Find where the given text appears and provide that cell's center as [x, y] coordinate. 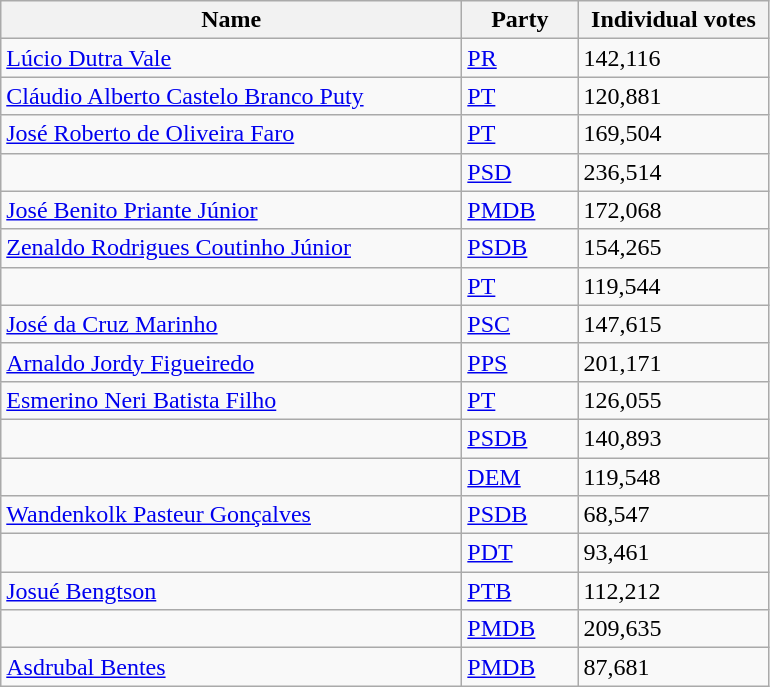
Wandenkolk Pasteur Gonçalves [232, 515]
236,514 [674, 172]
PSC [520, 324]
147,615 [674, 324]
Cláudio Alberto Castelo Branco Puty [232, 96]
209,635 [674, 629]
140,893 [674, 438]
Party [520, 20]
PPS [520, 362]
Asdrubal Bentes [232, 667]
José Benito Priante Júnior [232, 210]
PR [520, 58]
68,547 [674, 515]
142,116 [674, 58]
José da Cruz Marinho [232, 324]
120,881 [674, 96]
119,548 [674, 477]
Individual votes [674, 20]
201,171 [674, 362]
Zenaldo Rodrigues Coutinho Júnior [232, 248]
DEM [520, 477]
87,681 [674, 667]
Esmerino Neri Batista Filho [232, 400]
Name [232, 20]
José Roberto de Oliveira Faro [232, 134]
Lúcio Dutra Vale [232, 58]
154,265 [674, 248]
169,504 [674, 134]
172,068 [674, 210]
93,461 [674, 553]
PTB [520, 591]
Josué Bengtson [232, 591]
119,544 [674, 286]
112,212 [674, 591]
126,055 [674, 400]
PSD [520, 172]
PDT [520, 553]
Arnaldo Jordy Figueiredo [232, 362]
